Determine the (X, Y) coordinate at the center of the cell enclosing the given text.  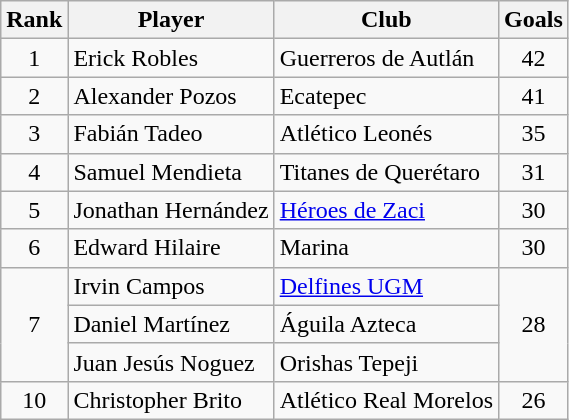
Christopher Brito (171, 400)
Erick Robles (171, 58)
Jonathan Hernández (171, 210)
4 (34, 172)
Atlético Leonés (386, 134)
Orishas Tepeji (386, 362)
6 (34, 248)
42 (534, 58)
Samuel Mendieta (171, 172)
41 (534, 96)
Juan Jesús Noguez (171, 362)
26 (534, 400)
1 (34, 58)
31 (534, 172)
7 (34, 324)
5 (34, 210)
Águila Azteca (386, 324)
Atlético Real Morelos (386, 400)
Héroes de Zaci (386, 210)
28 (534, 324)
Edward Hilaire (171, 248)
Alexander Pozos (171, 96)
Delfines UGM (386, 286)
Ecatepec (386, 96)
Daniel Martínez (171, 324)
Rank (34, 20)
Titanes de Querétaro (386, 172)
10 (34, 400)
Player (171, 20)
3 (34, 134)
Fabián Tadeo (171, 134)
35 (534, 134)
Goals (534, 20)
Guerreros de Autlán (386, 58)
Irvin Campos (171, 286)
2 (34, 96)
Marina (386, 248)
Club (386, 20)
